Extract the [X, Y] coordinate from the center of the cell holding the provided text.  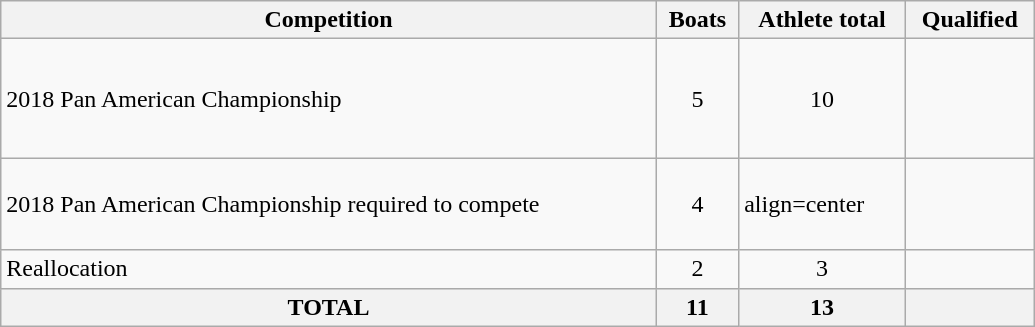
2 [697, 269]
11 [697, 307]
TOTAL [329, 307]
Competition [329, 20]
5 [697, 98]
Athlete total [822, 20]
13 [822, 307]
10 [822, 98]
2018 Pan American Championship [329, 98]
4 [697, 204]
Boats [697, 20]
2018 Pan American Championship required to compete [329, 204]
Reallocation [329, 269]
align=center [822, 204]
Qualified [970, 20]
3 [822, 269]
